From the cell containing the given text, extract its center point as [X, Y] coordinate. 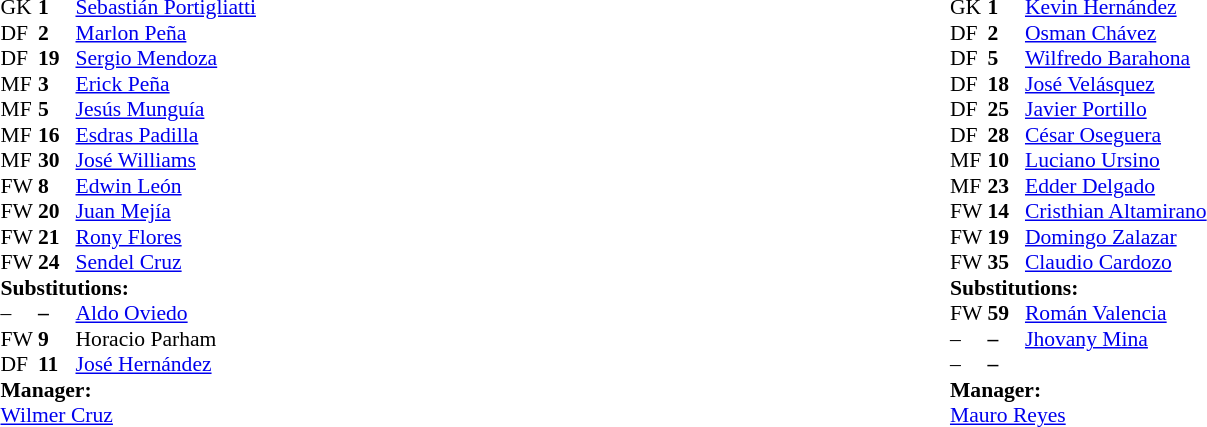
10 [1006, 161]
8 [57, 186]
Sergio Mendoza [166, 59]
Cristhian Altamirano [1116, 211]
30 [57, 161]
14 [1006, 211]
Marlon Peña [166, 33]
Claudio Cardozo [1116, 263]
21 [57, 237]
Domingo Zalazar [1116, 237]
Esdras Padilla [166, 135]
Erick Peña [166, 84]
José Hernández [166, 365]
Horacio Parham [166, 339]
Wilfredo Barahona [1116, 59]
24 [57, 263]
Osman Chávez [1116, 33]
Juan Mejía [166, 211]
20 [57, 211]
César Oseguera [1116, 135]
16 [57, 135]
35 [1006, 263]
3 [57, 84]
José Williams [166, 161]
Jhovany Mina [1116, 339]
Luciano Ursino [1116, 161]
59 [1006, 313]
Edwin León [166, 186]
9 [57, 339]
Edder Delgado [1116, 186]
23 [1006, 186]
11 [57, 365]
25 [1006, 109]
Román Valencia [1116, 313]
Sendel Cruz [166, 263]
Rony Flores [166, 237]
Jesús Munguía [166, 109]
Aldo Oviedo [166, 313]
José Velásquez [1116, 84]
18 [1006, 84]
Javier Portillo [1116, 109]
28 [1006, 135]
